Provide the [x, y] coordinate of the cell's center where the given text is located.  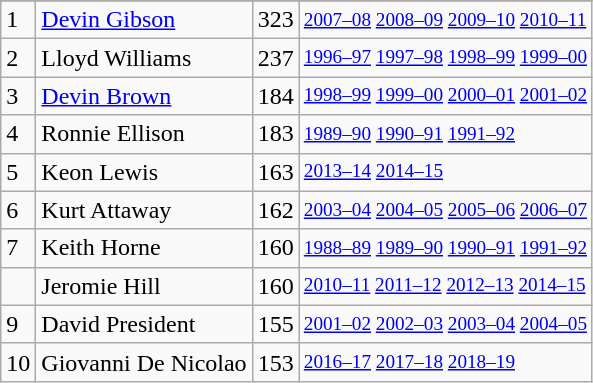
163 [276, 172]
3 [18, 96]
183 [276, 134]
155 [276, 324]
1988–89 1989–90 1990–91 1991–92 [445, 248]
9 [18, 324]
1998–99 1999–00 2000–01 2001–02 [445, 96]
4 [18, 134]
2007–08 2008–09 2009–10 2010–11 [445, 20]
David President [144, 324]
2010–11 2011–12 2012–13 2014–15 [445, 286]
6 [18, 210]
Devin Gibson [144, 20]
2003–04 2004–05 2005–06 2006–07 [445, 210]
2013–14 2014–15 [445, 172]
2001–02 2002–03 2003–04 2004–05 [445, 324]
Lloyd Williams [144, 58]
153 [276, 362]
323 [276, 20]
5 [18, 172]
7 [18, 248]
2016–17 2017–18 2018–19 [445, 362]
Kurt Attaway [144, 210]
Jeromie Hill [144, 286]
2 [18, 58]
1 [18, 20]
Ronnie Ellison [144, 134]
Keith Horne [144, 248]
Giovanni De Nicolao [144, 362]
10 [18, 362]
Keon Lewis [144, 172]
1996–97 1997–98 1998–99 1999–00 [445, 58]
Devin Brown [144, 96]
237 [276, 58]
1989–90 1990–91 1991–92 [445, 134]
162 [276, 210]
184 [276, 96]
